Output the [x, y] coordinate of the center of the cell containing the given text.  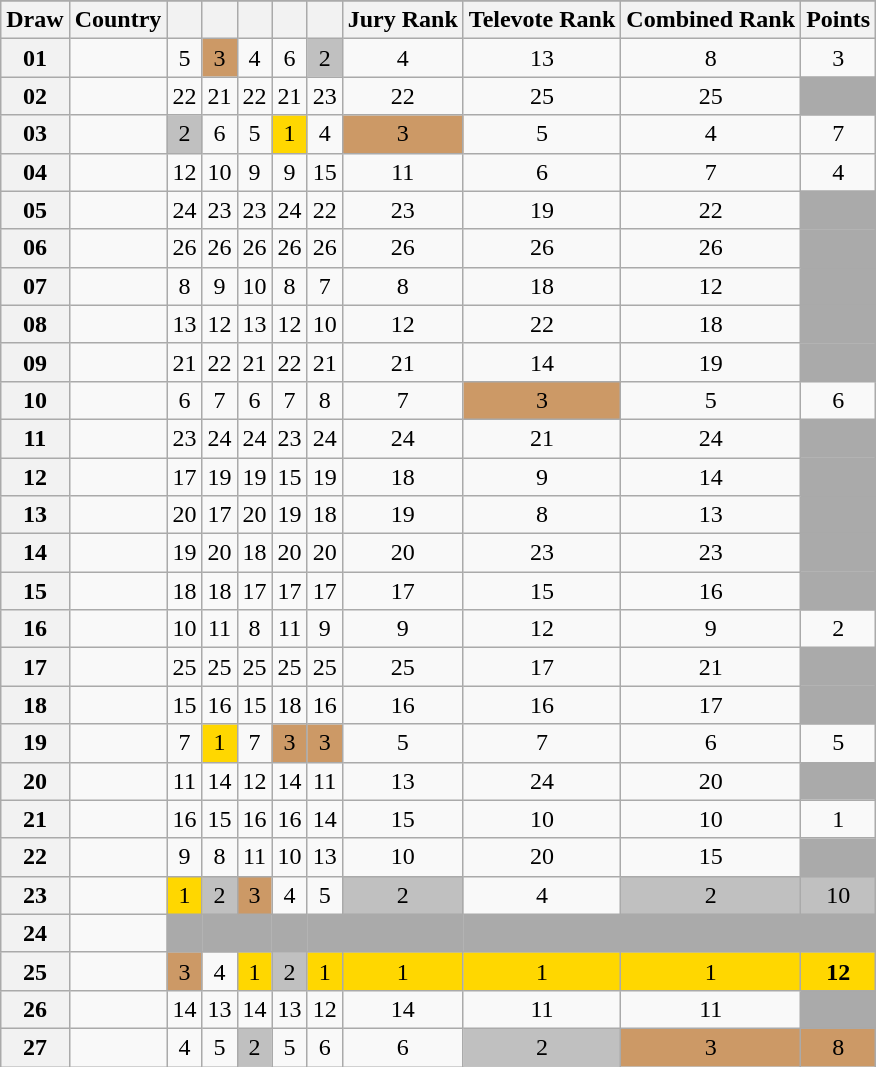
02 [35, 96]
Combined Rank [711, 20]
Draw [35, 20]
03 [35, 134]
08 [35, 324]
Televote Rank [542, 20]
05 [35, 210]
01 [35, 58]
27 [35, 1047]
Country [118, 20]
04 [35, 172]
06 [35, 248]
07 [35, 286]
Jury Rank [402, 20]
09 [35, 362]
Points [838, 20]
